For the text-containing cell, return its midpoint in [x, y] coordinate format. 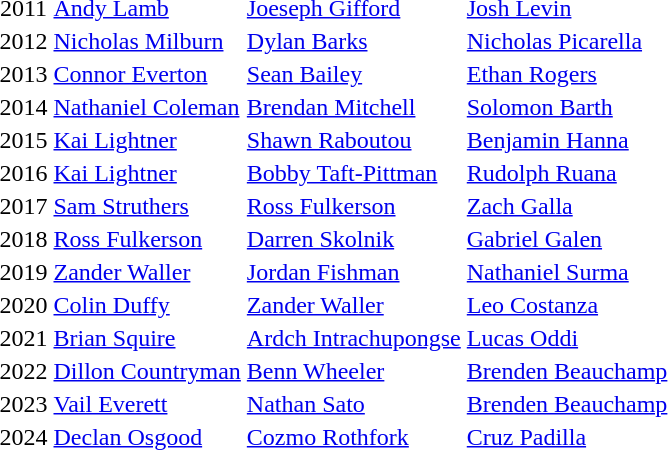
Nicholas Milburn [147, 41]
Dillon Countryman [147, 371]
Darren Skolnik [354, 239]
Sean Bailey [354, 74]
Colin Duffy [147, 305]
Vail Everett [147, 404]
Ardch Intrachupongse [354, 338]
Nathaniel Coleman [147, 107]
Benn Wheeler [354, 371]
Bobby Taft-Pittman [354, 173]
Connor Everton [147, 74]
Nathan Sato [354, 404]
Sam Struthers [147, 206]
Brian Squire [147, 338]
Dylan Barks [354, 41]
Brendan Mitchell [354, 107]
Jordan Fishman [354, 272]
Shawn Raboutou [354, 140]
